Scan for the cell matching the given text and deliver its (x, y) coordinate at center. 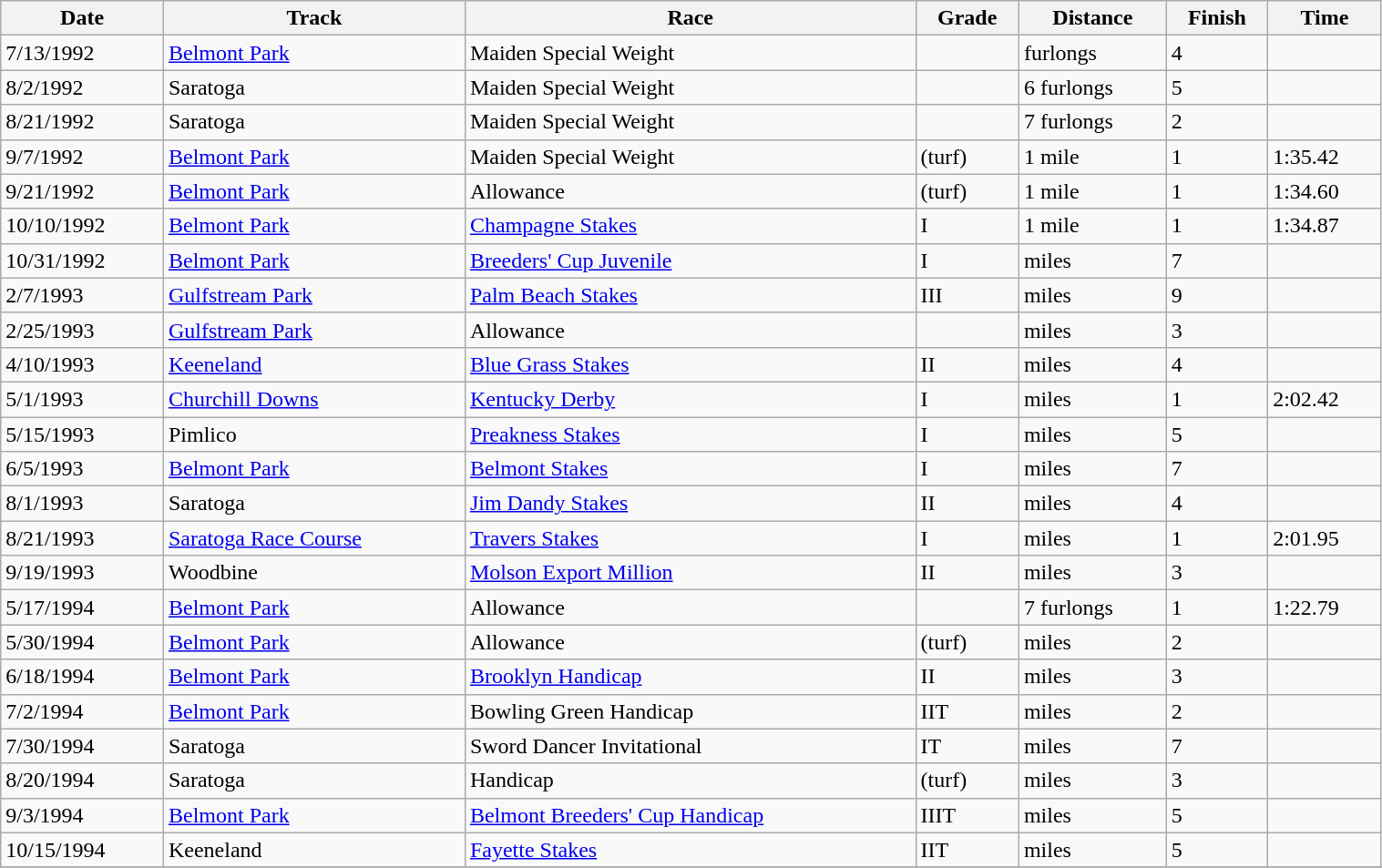
Sword Dancer Invitational (691, 746)
10/10/1992 (82, 226)
Woodbine (313, 573)
9/19/1993 (82, 573)
10/15/1994 (82, 850)
5/15/1993 (82, 434)
Palm Beach Stakes (691, 295)
6/18/1994 (82, 677)
Saratoga Race Course (313, 538)
2:01.95 (1325, 538)
Travers Stakes (691, 538)
8/21/1992 (82, 122)
8/20/1994 (82, 781)
1:22.79 (1325, 608)
5/1/1993 (82, 399)
Kentucky Derby (691, 399)
Belmont Breeders' Cup Handicap (691, 815)
9/21/1992 (82, 191)
7/2/1994 (82, 711)
1:34.87 (1325, 226)
10/31/1992 (82, 260)
Breeders' Cup Juvenile (691, 260)
8/2/1992 (82, 87)
Preakness Stakes (691, 434)
7/13/1992 (82, 53)
Race (691, 18)
9/3/1994 (82, 815)
Champagne Stakes (691, 226)
Handicap (691, 781)
Brooklyn Handicap (691, 677)
Finish (1217, 18)
2/7/1993 (82, 295)
Belmont Stakes (691, 469)
Distance (1092, 18)
2:02.42 (1325, 399)
5/17/1994 (82, 608)
IT (967, 746)
Track (313, 18)
Jim Dandy Stakes (691, 504)
Pimlico (313, 434)
Churchill Downs (313, 399)
5/30/1994 (82, 642)
Blue Grass Stakes (691, 364)
III (967, 295)
Grade (967, 18)
Date (82, 18)
9/7/1992 (82, 157)
8/1/1993 (82, 504)
Molson Export Million (691, 573)
6 furlongs (1092, 87)
8/21/1993 (82, 538)
Time (1325, 18)
Bowling Green Handicap (691, 711)
1:35.42 (1325, 157)
Fayette Stakes (691, 850)
9 (1217, 295)
furlongs (1092, 53)
2/25/1993 (82, 330)
IIIT (967, 815)
6/5/1993 (82, 469)
7/30/1994 (82, 746)
4/10/1993 (82, 364)
1:34.60 (1325, 191)
